Output the [x, y] coordinate of the center of the cell containing the given text.  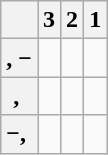
, [20, 96]
2 [72, 20]
, − [20, 58]
3 [50, 20]
1 [96, 20]
−, [20, 134]
